Determine the (x, y) coordinate at the center of the cell enclosing the given text.  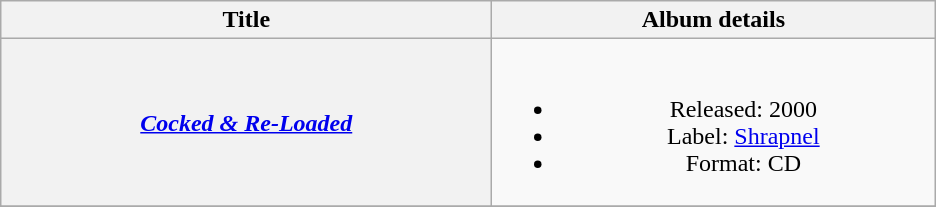
Album details (714, 20)
Cocked & Re-Loaded (246, 122)
Released: 2000Label: ShrapnelFormat: CD (714, 122)
Title (246, 20)
